From the cell containing the given text, extract its center point as (x, y) coordinate. 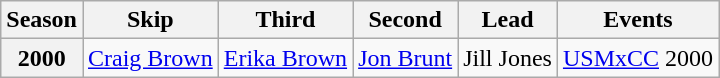
USMxCC 2000 (638, 58)
Lead (508, 20)
Erika Brown (285, 58)
Season (42, 20)
Skip (150, 20)
Events (638, 20)
Craig Brown (150, 58)
Third (285, 20)
Jill Jones (508, 58)
Second (406, 20)
2000 (42, 58)
Jon Brunt (406, 58)
